Search for the cell housing the specified text and yield its (X, Y) center coordinate. 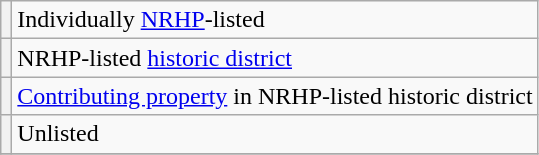
Unlisted (275, 134)
NRHP-listed historic district (275, 58)
Contributing property in NRHP-listed historic district (275, 96)
Individually NRHP-listed (275, 20)
